Provide the [x, y] coordinate of the cell's center where the given text is located.  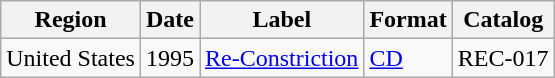
Region [71, 20]
REC-017 [503, 58]
Date [170, 20]
CD [408, 58]
Format [408, 20]
1995 [170, 58]
Catalog [503, 20]
Label [282, 20]
United States [71, 58]
Re-Constriction [282, 58]
